Extract the (x, y) coordinate from the center of the cell holding the provided text.  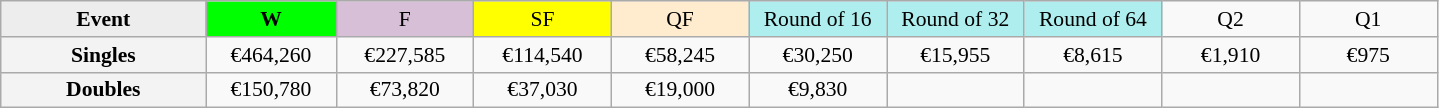
W (271, 19)
F (405, 19)
€464,260 (271, 55)
Singles (104, 55)
€73,820 (405, 90)
€37,030 (543, 90)
€975 (1368, 55)
€15,955 (955, 55)
€30,250 (818, 55)
€114,540 (543, 55)
€150,780 (271, 90)
Event (104, 19)
€9,830 (818, 90)
€19,000 (680, 90)
€1,910 (1231, 55)
€8,615 (1093, 55)
Q1 (1368, 19)
Round of 16 (818, 19)
Doubles (104, 90)
QF (680, 19)
Round of 32 (955, 19)
SF (543, 19)
€227,585 (405, 55)
Q2 (1231, 19)
Round of 64 (1093, 19)
€58,245 (680, 55)
